Pinpoint the cell where the given text exists, returning its (x, y) midpoint coordinate. 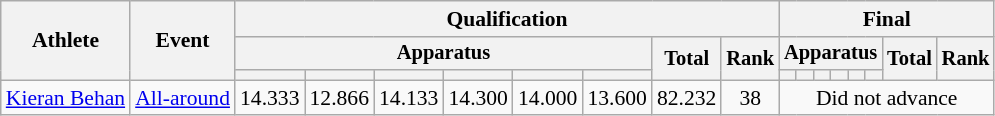
38 (750, 98)
Event (182, 40)
14.333 (270, 98)
12.866 (338, 98)
14.300 (478, 98)
All-around (182, 98)
14.133 (408, 98)
13.600 (616, 98)
Qualification (507, 19)
Athlete (66, 40)
14.000 (548, 98)
Final (886, 19)
Kieran Behan (66, 98)
Did not advance (886, 98)
82.232 (686, 98)
